Extract the (X, Y) coordinate from the center of the cell holding the provided text.  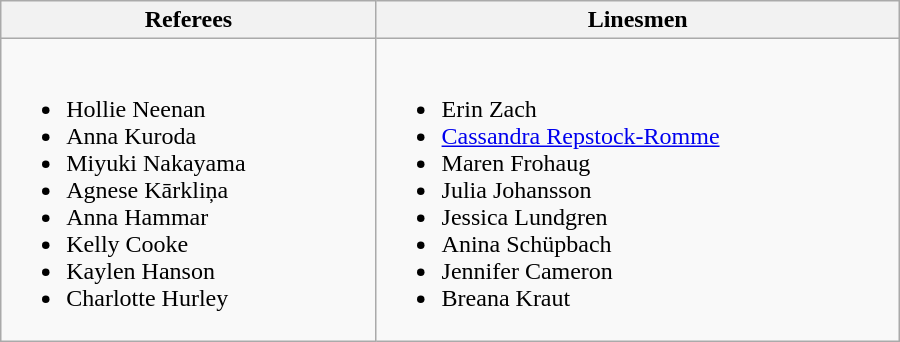
Hollie Neenan Anna Kuroda Miyuki Nakayama Agnese Kārkliņa Anna Hammar Kelly Cooke Kaylen Hanson Charlotte Hurley (188, 190)
Referees (188, 20)
Erin Zach Cassandra Repstock-Romme Maren Frohaug Julia Johansson Jessica Lundgren Anina Schüpbach Jennifer Cameron Breana Kraut (638, 190)
Linesmen (638, 20)
